Search for the cell housing the specified text and yield its [x, y] center coordinate. 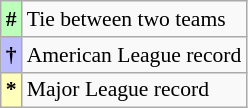
Major League record [134, 90]
* [12, 90]
American League record [134, 55]
# [12, 19]
† [12, 55]
Tie between two teams [134, 19]
